Detect which cell encompasses the target text, then output its (X, Y) center coordinate. 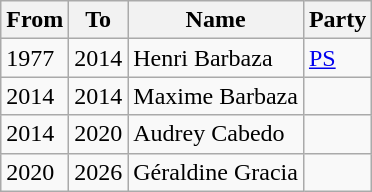
Maxime Barbaza (216, 96)
Audrey Cabedo (216, 134)
PS (337, 58)
From (35, 20)
Party (337, 20)
Henri Barbaza (216, 58)
To (98, 20)
Name (216, 20)
Géraldine Gracia (216, 172)
1977 (35, 58)
2026 (98, 172)
